For the text-containing cell, return its midpoint in (X, Y) coordinate format. 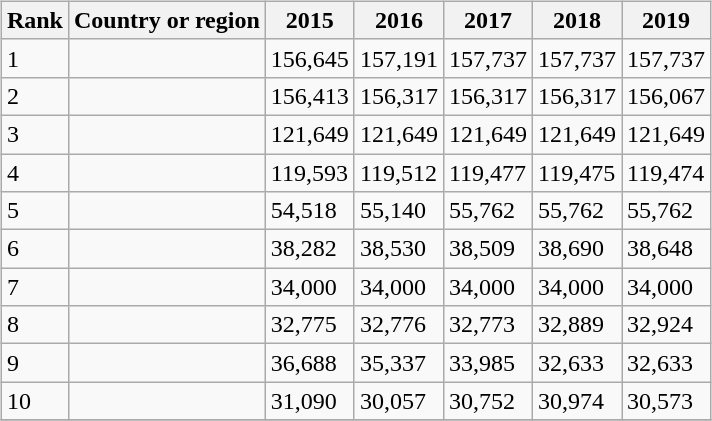
119,475 (578, 173)
119,593 (310, 173)
6 (34, 249)
119,477 (488, 173)
32,924 (666, 325)
8 (34, 325)
2019 (666, 20)
2015 (310, 20)
2016 (398, 20)
7 (34, 287)
54,518 (310, 211)
38,648 (666, 249)
Rank (34, 20)
32,776 (398, 325)
38,509 (488, 249)
156,413 (310, 96)
32,889 (578, 325)
38,690 (578, 249)
Country or region (166, 20)
30,573 (666, 401)
30,974 (578, 401)
119,512 (398, 173)
2 (34, 96)
9 (34, 363)
3 (34, 134)
31,090 (310, 401)
32,775 (310, 325)
30,752 (488, 401)
10 (34, 401)
119,474 (666, 173)
156,645 (310, 58)
35,337 (398, 363)
5 (34, 211)
32,773 (488, 325)
38,282 (310, 249)
157,191 (398, 58)
55,140 (398, 211)
36,688 (310, 363)
156,067 (666, 96)
4 (34, 173)
2018 (578, 20)
2017 (488, 20)
30,057 (398, 401)
38,530 (398, 249)
33,985 (488, 363)
1 (34, 58)
